Extract the [x, y] coordinate from the center of the cell holding the provided text.  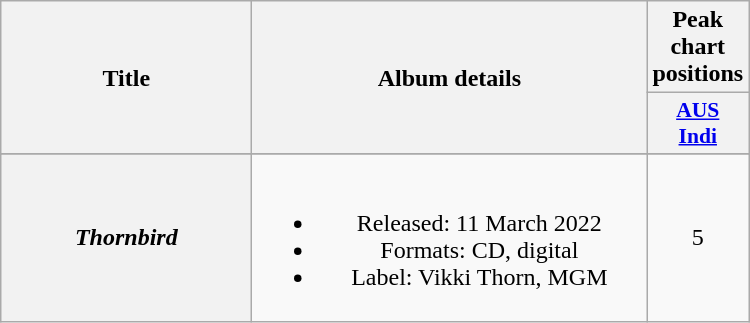
Peakchartpositions [698, 47]
Released: 11 March 2022Formats: CD, digitalLabel: Vikki Thorn, MGM [450, 238]
Album details [450, 78]
Title [126, 78]
5 [698, 238]
Thornbird [126, 238]
AUSIndi [698, 124]
